Find where the given text appears and provide that cell's center as (X, Y) coordinate. 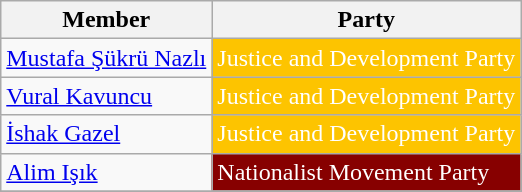
Alim Işık (106, 172)
Vural Kavuncu (106, 96)
Member (106, 20)
Nationalist Movement Party (366, 172)
Party (366, 20)
İshak Gazel (106, 134)
Mustafa Şükrü Nazlı (106, 58)
